Detect which cell encompasses the target text, then output its (X, Y) center coordinate. 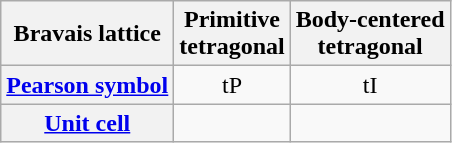
Bravais lattice (88, 34)
tP (232, 85)
tI (370, 85)
Pearson symbol (88, 85)
Body-centeredtetragonal (370, 34)
Primitivetetragonal (232, 34)
Unit cell (88, 123)
